From the cell containing the given text, extract its center point as [X, Y] coordinate. 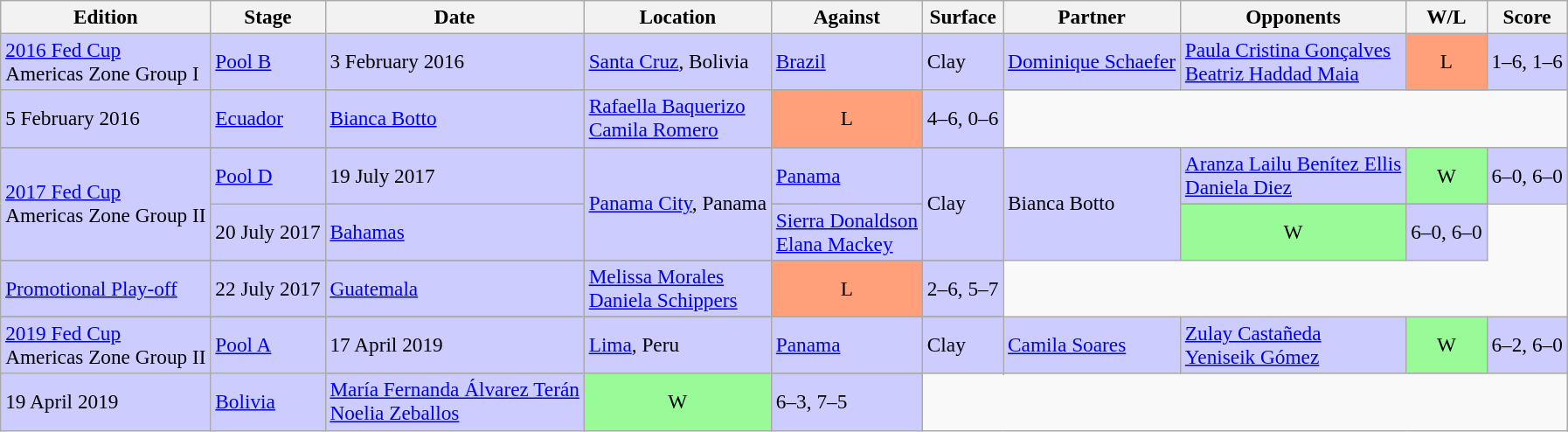
2016 Fed Cup Americas Zone Group I [106, 61]
Pool A [267, 345]
Guatemala [454, 289]
Rafaella Baquerizo Camila Romero [677, 119]
3 February 2016 [454, 61]
Opponents [1293, 17]
Sierra Donaldson Elana Mackey [846, 231]
Surface [962, 17]
2019 Fed Cup Americas Zone Group II [106, 345]
22 July 2017 [267, 289]
Date [454, 17]
20 July 2017 [267, 231]
Pool D [267, 175]
17 April 2019 [454, 345]
2017 Fed Cup Americas Zone Group II [106, 204]
6–3, 7–5 [846, 402]
Camila Soares [1093, 345]
Panama City, Panama [677, 204]
Bolivia [267, 402]
Melissa Morales Daniela Schippers [677, 289]
Paula Cristina Gonçalves Beatriz Haddad Maia [1293, 61]
2–6, 5–7 [962, 289]
Edition [106, 17]
Location [677, 17]
19 April 2019 [106, 402]
Ecuador [267, 119]
Partner [1093, 17]
4–6, 0–6 [962, 119]
1–6, 1–6 [1527, 61]
Lima, Peru [677, 345]
Zulay Castañeda Yeniseik Gómez [1293, 345]
19 July 2017 [454, 175]
Promotional Play-off [106, 289]
Score [1527, 17]
Against [846, 17]
Stage [267, 17]
Dominique Schaefer [1093, 61]
5 February 2016 [106, 119]
Brazil [846, 61]
Santa Cruz, Bolivia [677, 61]
Bahamas [454, 231]
W/L [1447, 17]
Aranza Lailu Benítez Ellis Daniela Diez [1293, 175]
María Fernanda Álvarez Terán Noelia Zeballos [454, 402]
Pool B [267, 61]
6–2, 6–0 [1527, 345]
